Detect which cell encompasses the target text, then output its [x, y] center coordinate. 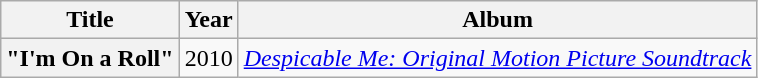
Year [208, 20]
Title [90, 20]
Album [498, 20]
"I'm On a Roll" [90, 58]
2010 [208, 58]
Despicable Me: Original Motion Picture Soundtrack [498, 58]
